For the text-containing cell, return its midpoint in (x, y) coordinate format. 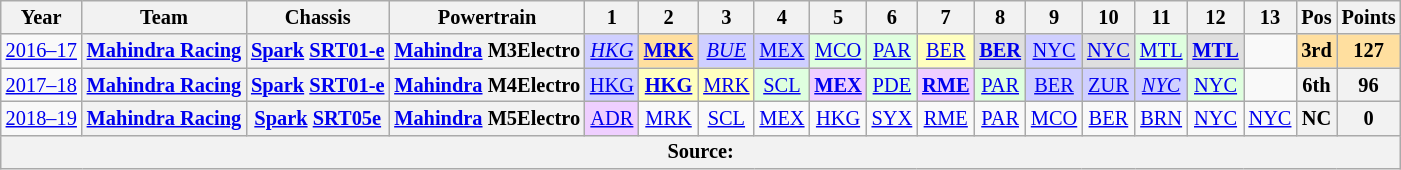
12 (1215, 17)
127 (1369, 51)
Mahindra M3Electro (487, 51)
ZUR (1108, 85)
9 (1054, 17)
Year (42, 17)
8 (1000, 17)
7 (946, 17)
5 (838, 17)
10 (1108, 17)
6 (892, 17)
BRN (1162, 118)
2 (669, 17)
NC (1316, 118)
6th (1316, 85)
PDE (892, 85)
SYX (892, 118)
2017–18 (42, 85)
BUE (726, 51)
2016–17 (42, 51)
Mahindra M4Electro (487, 85)
13 (1270, 17)
2018–19 (42, 118)
Points (1369, 17)
Chassis (318, 17)
Spark SRT05e (318, 118)
96 (1369, 85)
1 (612, 17)
11 (1162, 17)
3 (726, 17)
3rd (1316, 51)
Team (164, 17)
Mahindra M5Electro (487, 118)
Source: (701, 152)
0 (1369, 118)
Powertrain (487, 17)
Pos (1316, 17)
ADR (612, 118)
4 (782, 17)
